From the cell containing the given text, extract its center point as (X, Y) coordinate. 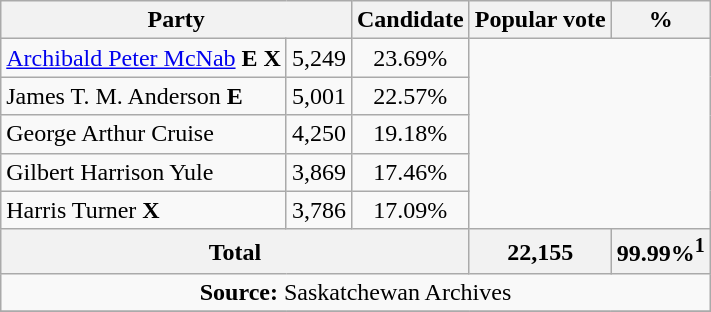
% (660, 20)
James T. M. Anderson E (144, 96)
23.69% (410, 58)
19.18% (410, 134)
4,250 (318, 134)
17.09% (410, 210)
Source: Saskatchewan Archives (356, 293)
3,869 (318, 172)
Party (176, 20)
Archibald Peter McNab E X (144, 58)
Candidate (410, 20)
3,786 (318, 210)
Popular vote (540, 20)
5,249 (318, 58)
22.57% (410, 96)
Harris Turner X (144, 210)
22,155 (540, 252)
5,001 (318, 96)
99.99%1 (660, 252)
17.46% (410, 172)
Gilbert Harrison Yule (144, 172)
George Arthur Cruise (144, 134)
Total (235, 252)
